Identify which cell holds the provided text, then report its [x, y] central coordinate. 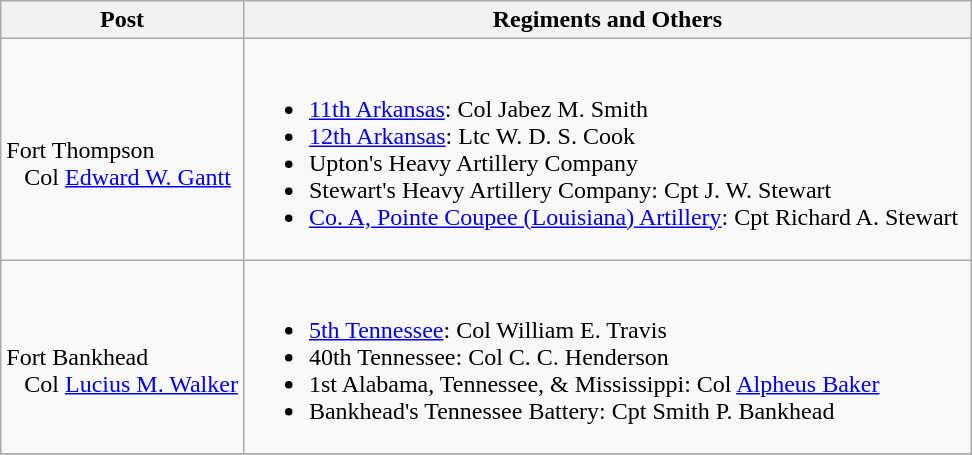
Fort Bankhead Col Lucius M. Walker [122, 357]
Post [122, 20]
Fort Thompson Col Edward W. Gantt [122, 150]
Regiments and Others [607, 20]
